Pinpoint the cell where the given text exists, returning its [X, Y] midpoint coordinate. 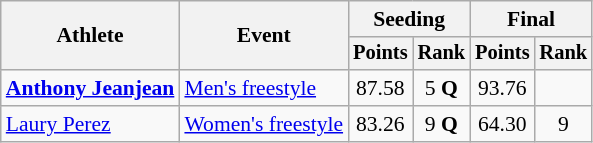
9 Q [442, 124]
Seeding [409, 19]
87.58 [380, 88]
5 Q [442, 88]
Athlete [90, 36]
93.76 [502, 88]
83.26 [380, 124]
Women's freestyle [264, 124]
64.30 [502, 124]
9 [564, 124]
Anthony Jeanjean [90, 88]
Laury Perez [90, 124]
Men's freestyle [264, 88]
Final [531, 19]
Event [264, 36]
